Detect which cell encompasses the target text, then output its [X, Y] center coordinate. 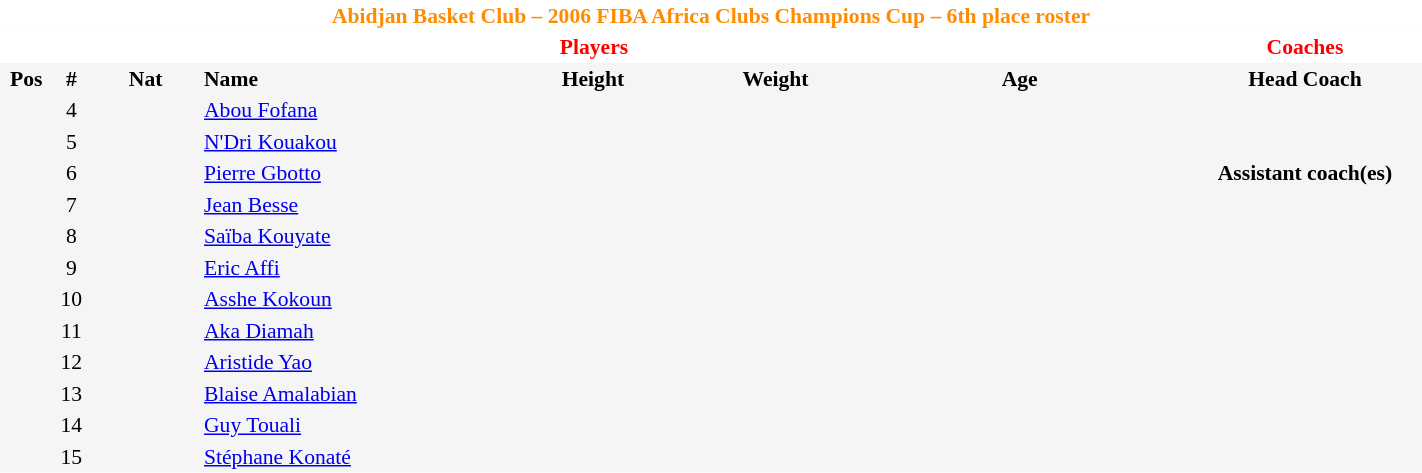
Blaise Amalabian [344, 394]
Assistant coach(es) [1305, 174]
Head Coach [1305, 79]
Weight [776, 79]
Pos [26, 79]
4 [71, 110]
Eric Affi [344, 268]
8 [71, 236]
Abou Fofana [344, 110]
N'Dri Kouakou [344, 142]
Abidjan Basket Club – 2006 FIBA Africa Clubs Champions Cup – 6th place roster [711, 16]
12 [71, 362]
Players [594, 48]
15 [71, 457]
Height [592, 79]
Stéphane Konaté [344, 457]
Guy Touali [344, 426]
9 [71, 268]
7 [71, 205]
5 [71, 142]
# [71, 79]
10 [71, 300]
Aka Diamah [344, 331]
6 [71, 174]
Name [344, 79]
Pierre Gbotto [344, 174]
11 [71, 331]
Saïba Kouyate [344, 236]
Aristide Yao [344, 362]
Coaches [1305, 48]
13 [71, 394]
Age [1020, 79]
14 [71, 426]
Asshe Kokoun [344, 300]
Jean Besse [344, 205]
Nat [146, 79]
